From the cell containing the given text, extract its center point as [X, Y] coordinate. 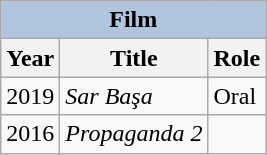
Propaganda 2 [134, 134]
Year [30, 58]
Sar Başa [134, 96]
Film [134, 20]
2019 [30, 96]
Oral [237, 96]
Title [134, 58]
2016 [30, 134]
Role [237, 58]
